Return the (x, y) coordinate for the center point of the cell that contains the specified text.  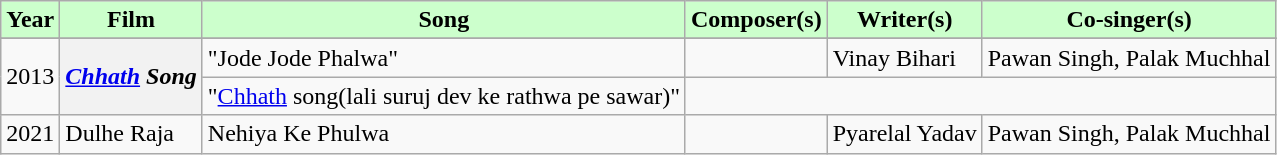
Chhath Song (131, 77)
"Chhath song(lali suruj dev ke rathwa pe sawar)" (444, 96)
Song (444, 20)
2021 (30, 134)
2013 (30, 77)
"Jode Jode Phalwa" (444, 58)
Dulhe Raja (131, 134)
Vinay Bihari (904, 58)
Nehiya Ke Phulwa (444, 134)
Writer(s) (904, 20)
Year (30, 20)
Composer(s) (756, 20)
Pyarelal Yadav (904, 134)
Film (131, 20)
Co-singer(s) (1129, 20)
